Capture the cell that displays the provided text and extract its (x, y) central coordinate. 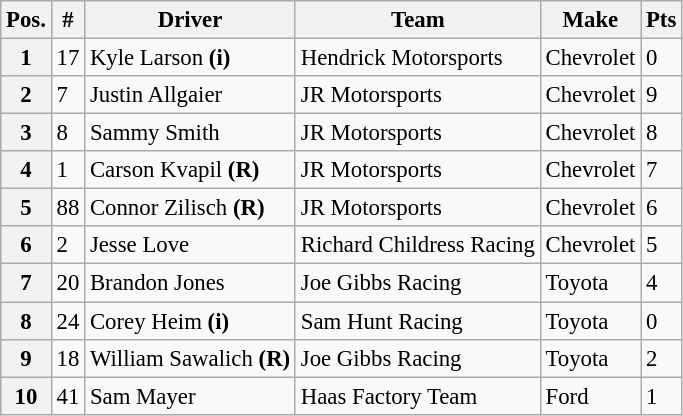
Pts (662, 20)
Sammy Smith (190, 133)
10 (26, 396)
17 (68, 58)
3 (26, 133)
Make (590, 20)
Kyle Larson (i) (190, 58)
Sam Hunt Racing (418, 321)
88 (68, 208)
# (68, 20)
Haas Factory Team (418, 396)
Driver (190, 20)
Richard Childress Racing (418, 245)
Pos. (26, 20)
Carson Kvapil (R) (190, 170)
Hendrick Motorsports (418, 58)
Sam Mayer (190, 396)
Jesse Love (190, 245)
41 (68, 396)
20 (68, 283)
Team (418, 20)
Connor Zilisch (R) (190, 208)
Corey Heim (i) (190, 321)
18 (68, 358)
Ford (590, 396)
William Sawalich (R) (190, 358)
Justin Allgaier (190, 95)
24 (68, 321)
Brandon Jones (190, 283)
